Identify which cell holds the provided text, then report its [X, Y] central coordinate. 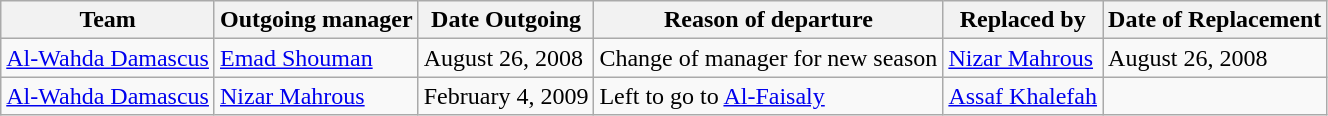
Team [108, 20]
Emad Shouman [316, 58]
Left to go to Al-Faisaly [768, 96]
Change of manager for new season [768, 58]
February 4, 2009 [506, 96]
Outgoing manager [316, 20]
Date Outgoing [506, 20]
Reason of departure [768, 20]
Date of Replacement [1215, 20]
Assaf Khalefah [1023, 96]
Replaced by [1023, 20]
